For the text-containing cell, return its midpoint in (X, Y) coordinate format. 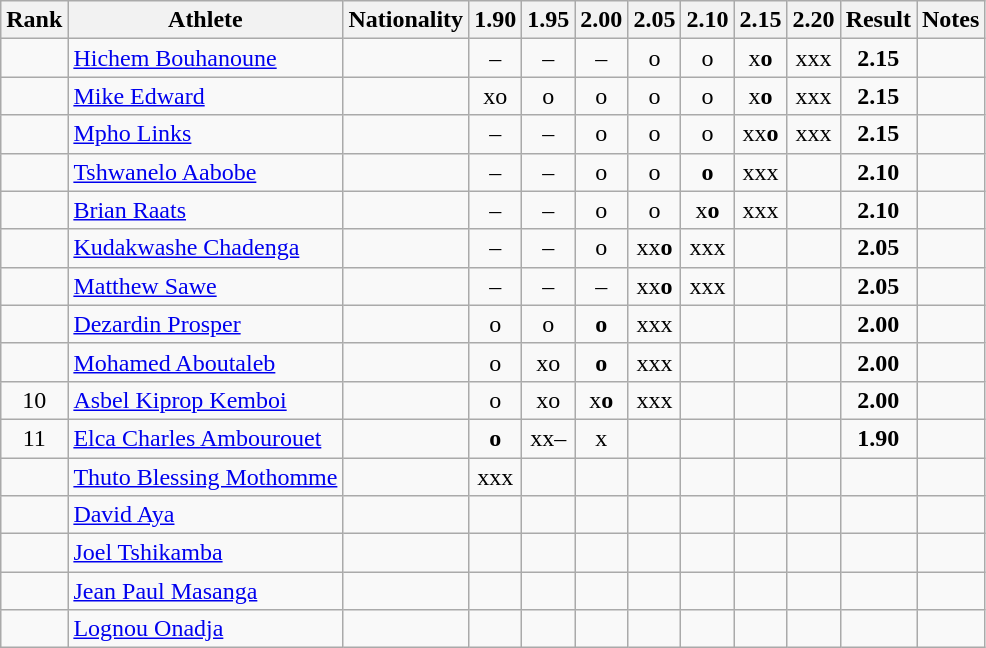
x (602, 438)
Rank (34, 20)
David Aya (206, 515)
Nationality (406, 20)
xx– (548, 438)
Dezardin Prosper (206, 324)
2.20 (814, 20)
Joel Tshikamba (206, 553)
Jean Paul Masanga (206, 591)
Tshwanelo Aabobe (206, 172)
Asbel Kiprop Kemboi (206, 400)
11 (34, 438)
Notes (950, 20)
Result (878, 20)
Thuto Blessing Mothomme (206, 477)
Lognou Onadja (206, 629)
Elca Charles Ambourouet (206, 438)
Matthew Sawe (206, 286)
Mohamed Aboutaleb (206, 362)
1.95 (548, 20)
Mike Edward (206, 96)
Athlete (206, 20)
10 (34, 400)
Kudakwashe Chadenga (206, 248)
Hichem Bouhanoune (206, 58)
Mpho Links (206, 134)
Brian Raats (206, 210)
